Find where the given text appears and provide that cell's center as (x, y) coordinate. 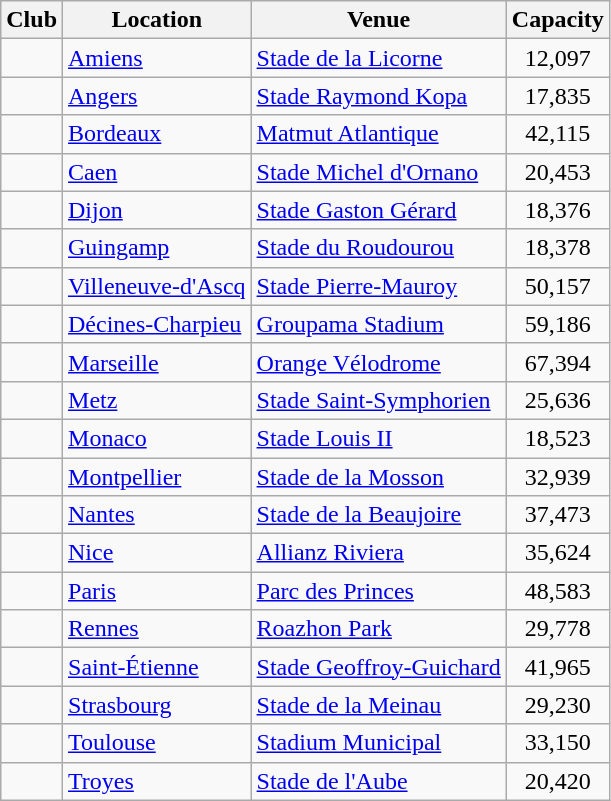
41,965 (558, 667)
Stade Gaston Gérard (378, 210)
Montpellier (158, 477)
Marseille (158, 362)
18,523 (558, 438)
20,420 (558, 781)
Villeneuve-d'Ascq (158, 286)
Stade Saint-Symphorien (378, 400)
Club (32, 20)
Nice (158, 553)
Stade de l'Aube (378, 781)
Stade Pierre-Mauroy (378, 286)
48,583 (558, 591)
32,939 (558, 477)
50,157 (558, 286)
29,778 (558, 629)
Stadium Municipal (378, 743)
Capacity (558, 20)
18,378 (558, 248)
Stade Michel d'Ornano (378, 172)
Troyes (158, 781)
42,115 (558, 134)
Guingamp (158, 248)
37,473 (558, 515)
Stade de la Licorne (378, 58)
Toulouse (158, 743)
Décines-Charpieu (158, 324)
29,230 (558, 705)
Stade Raymond Kopa (378, 96)
12,097 (558, 58)
Roazhon Park (378, 629)
Stade Geoffroy-Guichard (378, 667)
33,150 (558, 743)
Monaco (158, 438)
Nantes (158, 515)
Angers (158, 96)
Saint-Étienne (158, 667)
Metz (158, 400)
Rennes (158, 629)
Orange Vélodrome (378, 362)
Location (158, 20)
Bordeaux (158, 134)
18,376 (558, 210)
Strasbourg (158, 705)
Amiens (158, 58)
Stade de la Mosson (378, 477)
20,453 (558, 172)
59,186 (558, 324)
Stade de la Beaujoire (378, 515)
67,394 (558, 362)
Groupama Stadium (378, 324)
Allianz Riviera (378, 553)
Stade du Roudourou (378, 248)
Dijon (158, 210)
Caen (158, 172)
Stade Louis II (378, 438)
Parc des Princes (378, 591)
Paris (158, 591)
25,636 (558, 400)
35,624 (558, 553)
Venue (378, 20)
Matmut Atlantique (378, 134)
Stade de la Meinau (378, 705)
17,835 (558, 96)
